Extract the [X, Y] coordinate from the center of the cell holding the provided text.  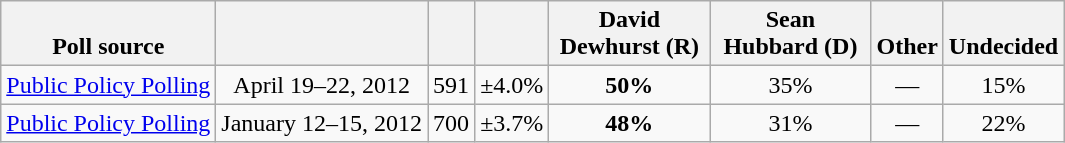
Undecided [1003, 34]
DavidDewhurst (R) [630, 34]
±4.0% [512, 85]
April 19–22, 2012 [322, 85]
35% [790, 85]
SeanHubbard (D) [790, 34]
22% [1003, 123]
700 [452, 123]
Poll source [108, 34]
591 [452, 85]
±3.7% [512, 123]
Other [907, 34]
50% [630, 85]
48% [630, 123]
January 12–15, 2012 [322, 123]
15% [1003, 85]
31% [790, 123]
